Detect which cell encompasses the target text, then output its (X, Y) center coordinate. 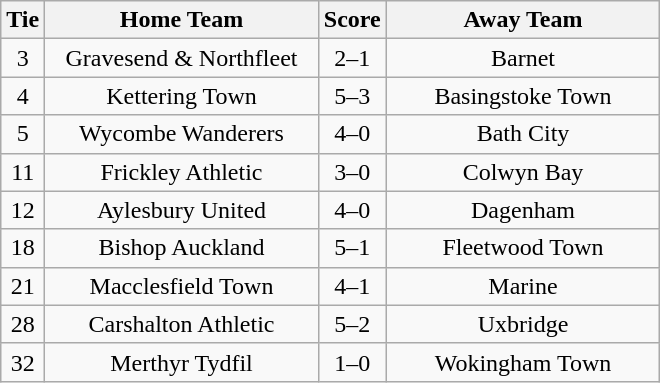
Barnet (523, 58)
Carshalton Athletic (182, 324)
32 (23, 362)
Score (352, 20)
5–1 (352, 248)
Kettering Town (182, 96)
2–1 (352, 58)
4–1 (352, 286)
Wokingham Town (523, 362)
Frickley Athletic (182, 172)
28 (23, 324)
Merthyr Tydfil (182, 362)
Dagenham (523, 210)
21 (23, 286)
12 (23, 210)
Aylesbury United (182, 210)
Uxbridge (523, 324)
Away Team (523, 20)
Tie (23, 20)
11 (23, 172)
Bath City (523, 134)
Basingstoke Town (523, 96)
Fleetwood Town (523, 248)
Colwyn Bay (523, 172)
Wycombe Wanderers (182, 134)
Bishop Auckland (182, 248)
4 (23, 96)
5–3 (352, 96)
Gravesend & Northfleet (182, 58)
3–0 (352, 172)
5 (23, 134)
Macclesfield Town (182, 286)
1–0 (352, 362)
5–2 (352, 324)
Home Team (182, 20)
18 (23, 248)
3 (23, 58)
Marine (523, 286)
